Detect which cell encompasses the target text, then output its [x, y] center coordinate. 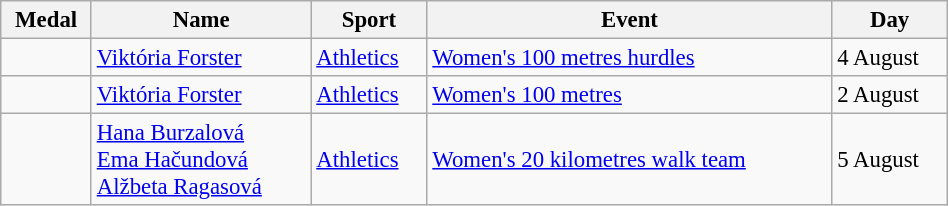
Event [630, 20]
5 August [890, 160]
Day [890, 20]
Sport [369, 20]
Name [201, 20]
Women's 100 metres [630, 95]
Medal [46, 20]
Women's 20 kilometres walk team [630, 160]
Women's 100 metres hurdles [630, 58]
Hana BurzalováEma HačundováAlžbeta Ragasová [201, 160]
4 August [890, 58]
2 August [890, 95]
